Pinpoint the cell where the given text exists, returning its (X, Y) midpoint coordinate. 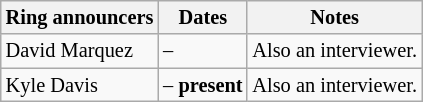
– present (202, 85)
Dates (202, 17)
David Marquez (80, 51)
– (202, 51)
Ring announcers (80, 17)
Kyle Davis (80, 85)
Notes (334, 17)
